Search for the cell housing the specified text and yield its (x, y) center coordinate. 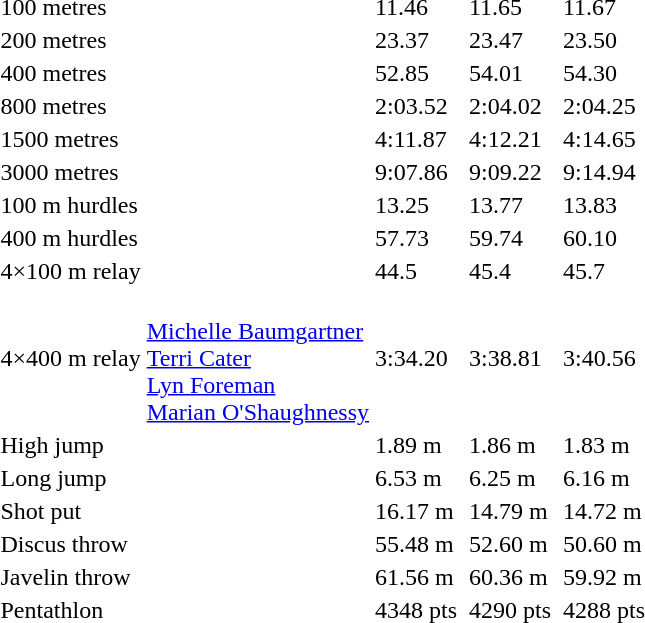
1.89 m (416, 445)
13.77 (510, 205)
3:34.20 (416, 358)
60.36 m (510, 577)
2:04.02 (510, 106)
52.60 m (510, 544)
3:38.81 (510, 358)
16.17 m (416, 511)
57.73 (416, 238)
6.53 m (416, 478)
14.79 m (510, 511)
61.56 m (416, 577)
1.86 m (510, 445)
9:07.86 (416, 172)
54.01 (510, 73)
55.48 m (416, 544)
6.25 m (510, 478)
2:03.52 (416, 106)
9:09.22 (510, 172)
52.85 (416, 73)
Michelle BaumgartnerTerri CaterLyn ForemanMarian O'Shaughnessy (258, 358)
4:12.21 (510, 139)
23.47 (510, 40)
4:11.87 (416, 139)
23.37 (416, 40)
13.25 (416, 205)
59.74 (510, 238)
45.4 (510, 271)
44.5 (416, 271)
